Return (x, y) of the center of cell containing provided text 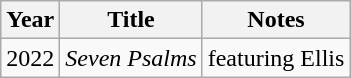
featuring Ellis (276, 58)
2022 (30, 58)
Year (30, 20)
Notes (276, 20)
Seven Psalms (131, 58)
Title (131, 20)
